Locate the cell with the specified text and output its [X, Y] center coordinate. 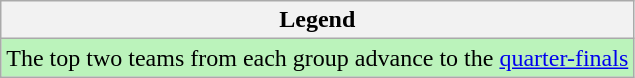
Legend [318, 20]
The top two teams from each group advance to the quarter-finals [318, 58]
